Locate the cell with the specified text and output its (x, y) center coordinate. 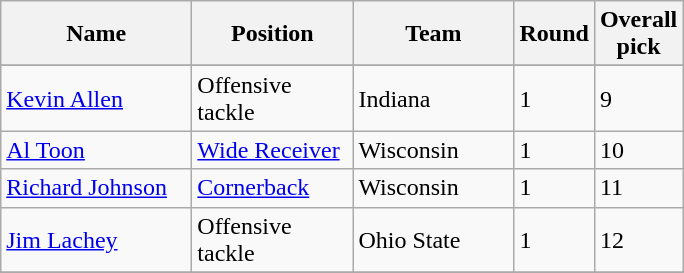
Cornerback (272, 188)
Overall pick (638, 34)
9 (638, 98)
Kevin Allen (96, 98)
Name (96, 34)
Ohio State (434, 240)
Round (554, 34)
10 (638, 150)
12 (638, 240)
Team (434, 34)
Wide Receiver (272, 150)
Al Toon (96, 150)
Jim Lachey (96, 240)
Indiana (434, 98)
Richard Johnson (96, 188)
11 (638, 188)
Position (272, 34)
